Pinpoint the cell where the given text exists, returning its (X, Y) midpoint coordinate. 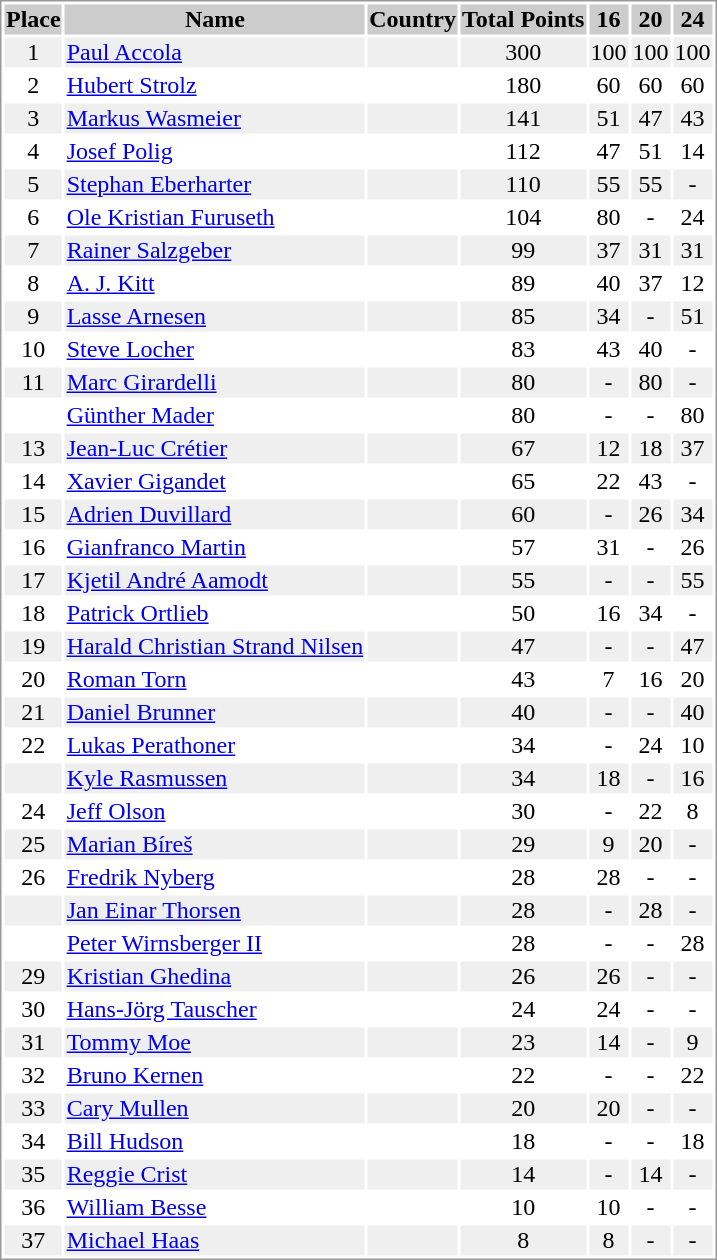
Hubert Strolz (215, 85)
Jean-Luc Crétier (215, 449)
25 (33, 845)
Kristian Ghedina (215, 977)
110 (522, 185)
65 (522, 481)
83 (522, 349)
141 (522, 119)
Lukas Perathoner (215, 745)
Stephan Eberharter (215, 185)
17 (33, 581)
Michael Haas (215, 1241)
99 (522, 251)
3 (33, 119)
112 (522, 151)
Bruno Kernen (215, 1075)
Reggie Crist (215, 1175)
Cary Mullen (215, 1109)
5 (33, 185)
300 (522, 53)
Ole Kristian Furuseth (215, 217)
Daniel Brunner (215, 713)
Jan Einar Thorsen (215, 911)
Patrick Ortlieb (215, 613)
Marc Girardelli (215, 383)
Lasse Arnesen (215, 317)
Adrien Duvillard (215, 515)
89 (522, 283)
Kyle Rasmussen (215, 779)
19 (33, 647)
57 (522, 547)
67 (522, 449)
Josef Polig (215, 151)
11 (33, 383)
1 (33, 53)
Gianfranco Martin (215, 547)
Xavier Gigandet (215, 481)
15 (33, 515)
Fredrik Nyberg (215, 877)
180 (522, 85)
Paul Accola (215, 53)
Markus Wasmeier (215, 119)
21 (33, 713)
Harald Christian Strand Nilsen (215, 647)
Roman Torn (215, 679)
104 (522, 217)
Peter Wirnsberger II (215, 943)
36 (33, 1207)
Rainer Salzgeber (215, 251)
33 (33, 1109)
23 (522, 1043)
Marian Bíreš (215, 845)
Country (413, 19)
85 (522, 317)
13 (33, 449)
A. J. Kitt (215, 283)
4 (33, 151)
Günther Mader (215, 415)
Name (215, 19)
Jeff Olson (215, 811)
35 (33, 1175)
2 (33, 85)
William Besse (215, 1207)
Steve Locher (215, 349)
Tommy Moe (215, 1043)
Hans-Jörg Tauscher (215, 1009)
Place (33, 19)
50 (522, 613)
6 (33, 217)
Kjetil André Aamodt (215, 581)
Total Points (522, 19)
Bill Hudson (215, 1141)
32 (33, 1075)
